Locate the cell with the specified text and output its [X, Y] center coordinate. 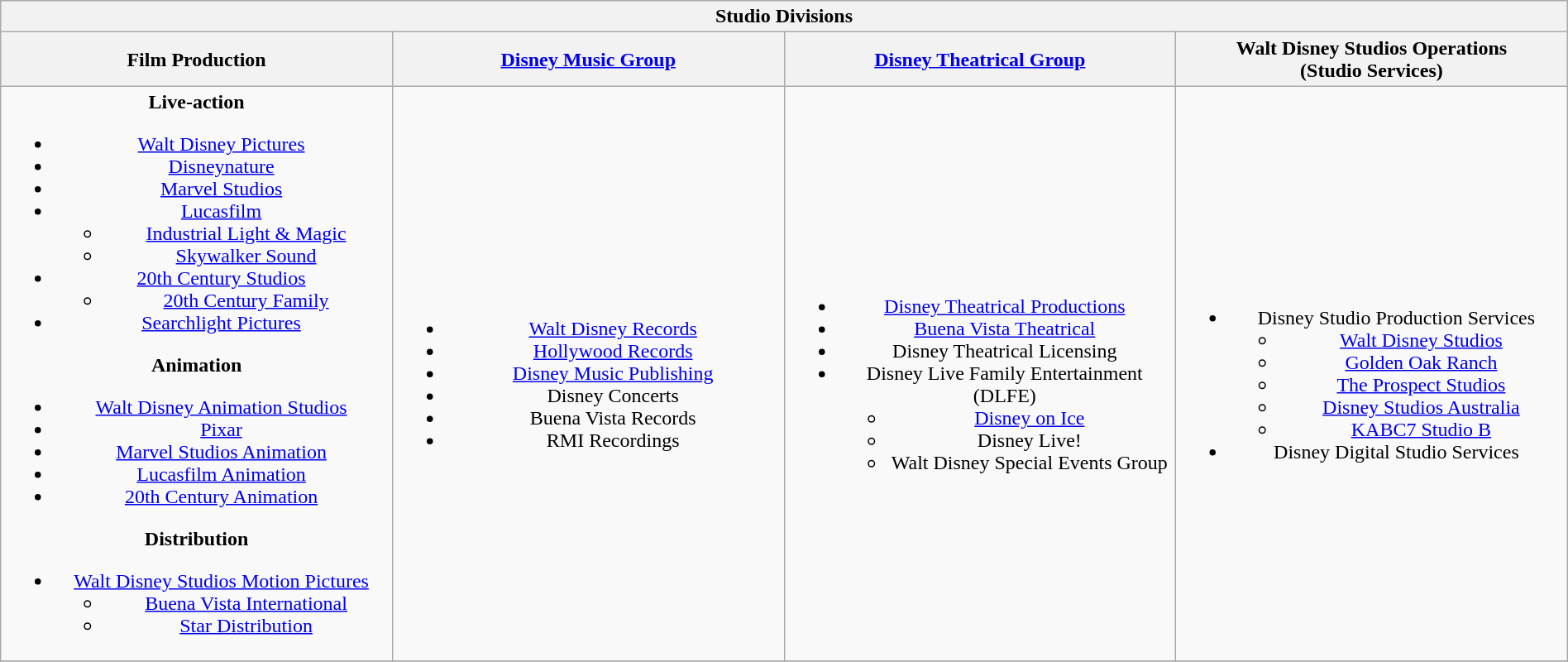
Film Production [197, 60]
Disney Theatrical Group [980, 60]
Walt Disney RecordsHollywood RecordsDisney Music PublishingDisney ConcertsBuena Vista RecordsRMI Recordings [588, 374]
Walt Disney Studios Operations(Studio Services) [1372, 60]
Disney Music Group [588, 60]
Studio Divisions [784, 17]
